From the cell containing the given text, extract its center point as [x, y] coordinate. 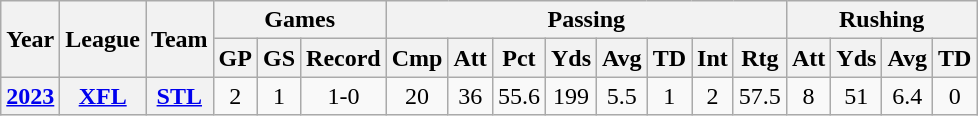
0 [954, 96]
51 [856, 96]
Int [713, 58]
55.6 [518, 96]
Record [344, 58]
Rushing [882, 20]
Team [180, 39]
GP [235, 58]
Games [300, 20]
GS [278, 58]
Pct [518, 58]
STL [180, 96]
League [103, 39]
6.4 [908, 96]
Year [30, 39]
36 [470, 96]
2023 [30, 96]
Passing [586, 20]
1-0 [344, 96]
Cmp [417, 58]
57.5 [760, 96]
199 [570, 96]
5.5 [622, 96]
Rtg [760, 58]
20 [417, 96]
8 [808, 96]
XFL [103, 96]
